Return (x, y) of the center of cell containing provided text 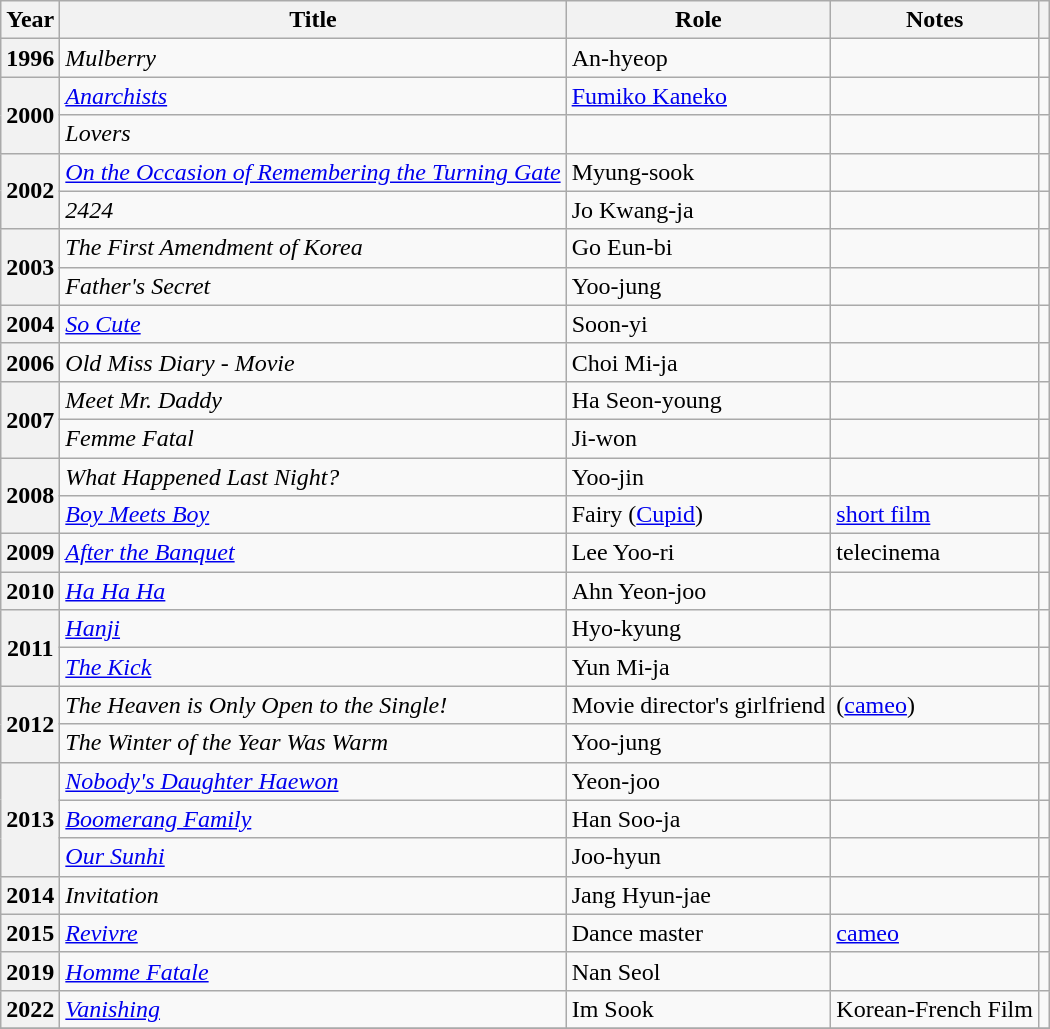
Joo-hyun (698, 857)
2012 (30, 724)
Vanishing (313, 1009)
So Cute (313, 324)
Notes (935, 20)
After the Banquet (313, 553)
Hanji (313, 629)
2424 (313, 210)
The Kick (313, 667)
Title (313, 20)
2019 (30, 971)
Go Eun-bi (698, 248)
2022 (30, 1009)
2015 (30, 933)
telecinema (935, 553)
2004 (30, 324)
short film (935, 515)
Han Soo-ja (698, 819)
2008 (30, 496)
Choi Mi-ja (698, 362)
Mulberry (313, 58)
Femme Fatal (313, 438)
Anarchists (313, 96)
Boy Meets Boy (313, 515)
Nobody's Daughter Haewon (313, 781)
The First Amendment of Korea (313, 248)
Yun Mi-ja (698, 667)
2010 (30, 591)
cameo (935, 933)
Invitation (313, 895)
Jo Kwang-ja (698, 210)
Lovers (313, 134)
What Happened Last Night? (313, 477)
Old Miss Diary - Movie (313, 362)
An-hyeop (698, 58)
Homme Fatale (313, 971)
(cameo) (935, 705)
Jang Hyun-jae (698, 895)
2014 (30, 895)
2007 (30, 419)
Fumiko Kaneko (698, 96)
Ha Ha Ha (313, 591)
Lee Yoo-ri (698, 553)
2009 (30, 553)
The Heaven is Only Open to the Single! (313, 705)
2000 (30, 115)
2013 (30, 819)
Meet Mr. Daddy (313, 400)
Year (30, 20)
2003 (30, 267)
Our Sunhi (313, 857)
The Winter of the Year Was Warm (313, 743)
1996 (30, 58)
Korean-French Film (935, 1009)
On the Occasion of Remembering the Turning Gate (313, 172)
Yeon-joo (698, 781)
2011 (30, 648)
Dance master (698, 933)
Soon-yi (698, 324)
Myung-sook (698, 172)
Boomerang Family (313, 819)
2002 (30, 191)
Revivre (313, 933)
2006 (30, 362)
Ji-won (698, 438)
Hyo-kyung (698, 629)
Im Sook (698, 1009)
Movie director's girlfriend (698, 705)
Fairy (Cupid) (698, 515)
Yoo-jin (698, 477)
Ahn Yeon-joo (698, 591)
Ha Seon-young (698, 400)
Father's Secret (313, 286)
Nan Seol (698, 971)
Role (698, 20)
